Extract the (x, y) coordinate from the center of the cell holding the provided text.  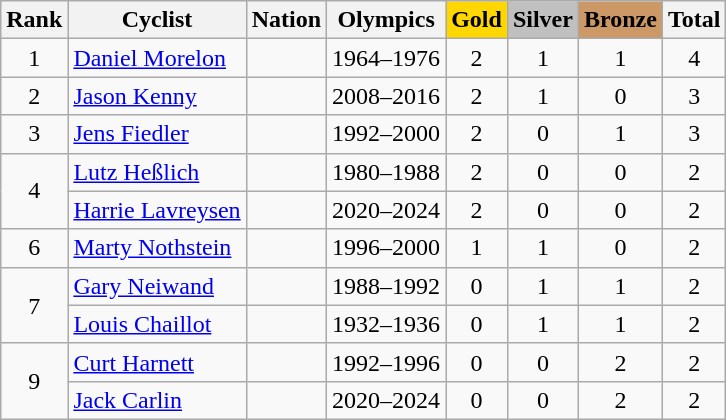
9 (34, 381)
Bronze (620, 20)
Silver (542, 20)
Total (694, 20)
Harrie Lavreysen (157, 210)
1932–1936 (386, 324)
Jack Carlin (157, 400)
Gary Neiwand (157, 286)
6 (34, 248)
Jens Fiedler (157, 134)
Jason Kenny (157, 96)
Rank (34, 20)
Louis Chaillot (157, 324)
Marty Nothstein (157, 248)
1980–1988 (386, 172)
1964–1976 (386, 58)
Olympics (386, 20)
Cyclist (157, 20)
Curt Harnett (157, 362)
Lutz Heßlich (157, 172)
1988–1992 (386, 286)
Gold (477, 20)
7 (34, 305)
1992–2000 (386, 134)
1996–2000 (386, 248)
Daniel Morelon (157, 58)
2008–2016 (386, 96)
1992–1996 (386, 362)
Nation (286, 20)
